Return the [x, y] coordinate for the center point of the cell that contains the specified text.  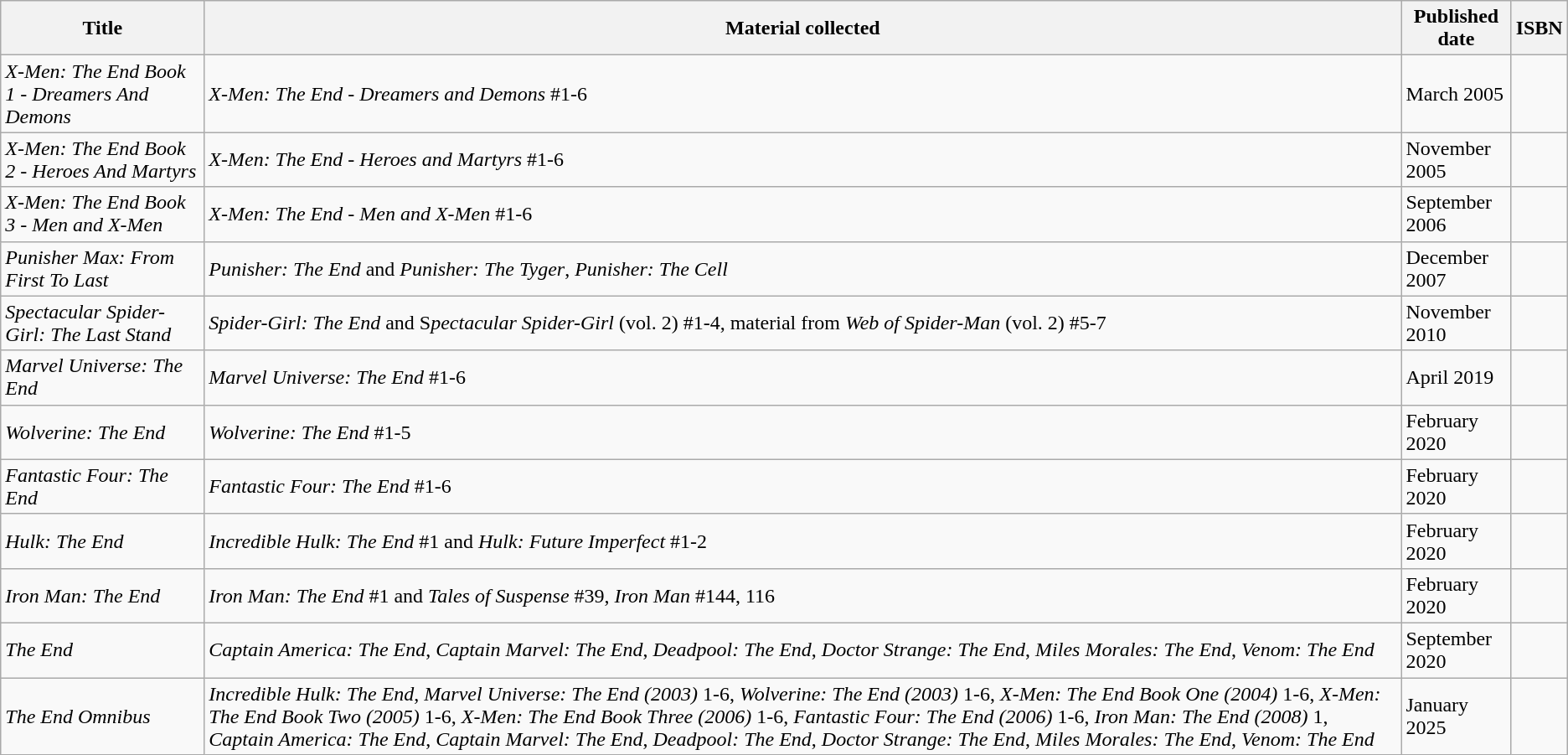
Published date [1456, 28]
Captain America: The End, Captain Marvel: The End, Deadpool: The End, Doctor Strange: The End, Miles Morales: The End, Venom: The End [802, 650]
Material collected [802, 28]
Title [102, 28]
The End [102, 650]
November 2010 [1456, 323]
X-Men: The End - Men and X-Men #1-6 [802, 215]
Hulk: The End [102, 541]
March 2005 [1456, 94]
X-Men: The End - Heroes and Martyrs #1-6 [802, 159]
April 2019 [1456, 377]
Fantastic Four: The End [102, 486]
X-Men: The End Book 3 - Men and X-Men [102, 215]
The End Omnibus [102, 716]
Punisher Max: From First To Last [102, 268]
November 2005 [1456, 159]
Marvel Universe: The End [102, 377]
Fantastic Four: The End #1-6 [802, 486]
Spectacular Spider-Girl: The Last Stand [102, 323]
Incredible Hulk: The End #1 and Hulk: Future Imperfect #1-2 [802, 541]
X-Men: The End Book 1 - Dreamers And Demons [102, 94]
September 2006 [1456, 215]
X-Men: The End Book 2 - Heroes And Martyrs [102, 159]
X-Men: The End - Dreamers and Demons #1-6 [802, 94]
Iron Man: The End [102, 595]
January 2025 [1456, 716]
September 2020 [1456, 650]
December 2007 [1456, 268]
ISBN [1540, 28]
Wolverine: The End [102, 432]
Spider-Girl: The End and Spectacular Spider-Girl (vol. 2) #1-4, material from Web of Spider-Man (vol. 2) #5-7 [802, 323]
Wolverine: The End #1-5 [802, 432]
Marvel Universe: The End #1-6 [802, 377]
Punisher: The End and Punisher: The Tyger, Punisher: The Cell [802, 268]
Iron Man: The End #1 and Tales of Suspense #39, Iron Man #144, 116 [802, 595]
